Output the [x, y] coordinate of the center of the cell containing the given text.  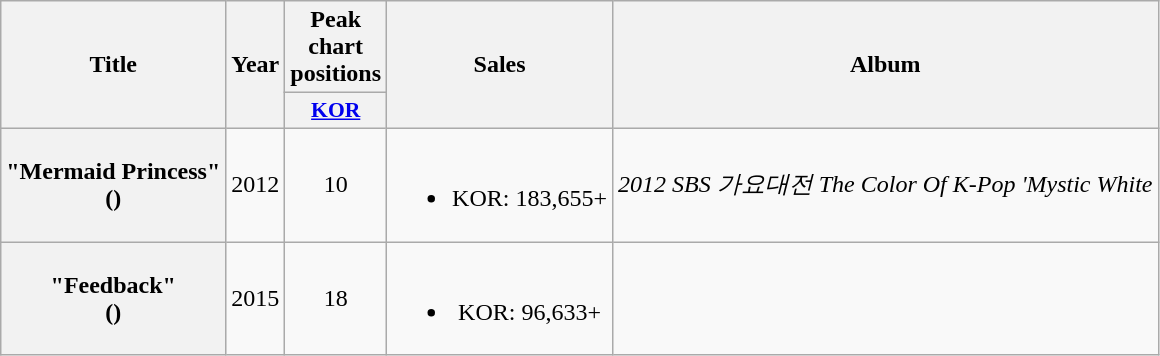
Title [114, 65]
KOR: 96,633+ [500, 298]
2012 [256, 184]
"Mermaid Princess"() [114, 184]
18 [336, 298]
"Feedback"() [114, 298]
2012 SBS 가요대전 The Color Of K-Pop 'Mystic White [886, 184]
Peak chartpositions [336, 47]
KOR: 183,655+ [500, 184]
10 [336, 184]
Album [886, 65]
2015 [256, 298]
Sales [500, 65]
KOR [336, 111]
Year [256, 65]
